From the cell containing the given text, extract its center point as [X, Y] coordinate. 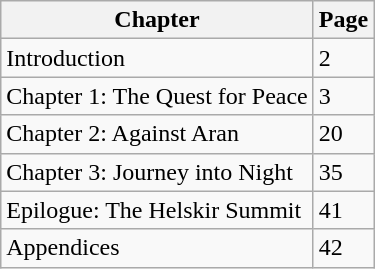
3 [343, 96]
20 [343, 134]
Page [343, 20]
42 [343, 248]
Chapter [158, 20]
Epilogue: The Helskir Summit [158, 210]
2 [343, 58]
35 [343, 172]
Chapter 3: Journey into Night [158, 172]
Chapter 2: Against Aran [158, 134]
Appendices [158, 248]
41 [343, 210]
Chapter 1: The Quest for Peace [158, 96]
Introduction [158, 58]
